Return the [x, y] coordinate for the center point of the cell that contains the specified text.  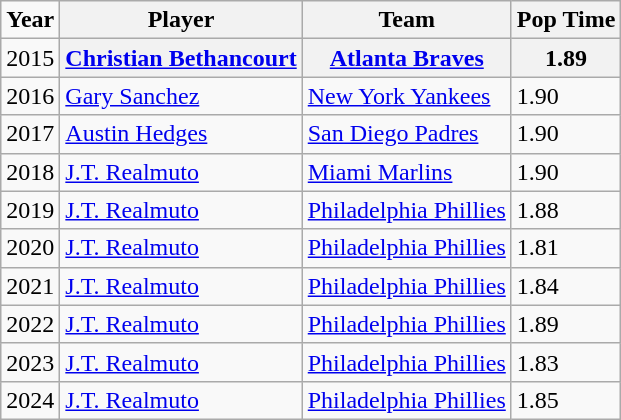
Atlanta Braves [406, 58]
Player [181, 20]
2022 [30, 324]
2018 [30, 172]
2020 [30, 248]
Miami Marlins [406, 172]
1.81 [566, 248]
2023 [30, 362]
Austin Hedges [181, 134]
Pop Time [566, 20]
2016 [30, 96]
1.88 [566, 210]
2019 [30, 210]
Team [406, 20]
1.85 [566, 400]
2015 [30, 58]
Year [30, 20]
San Diego Padres [406, 134]
2024 [30, 400]
1.83 [566, 362]
Gary Sanchez [181, 96]
2021 [30, 286]
Christian Bethancourt [181, 58]
1.84 [566, 286]
2017 [30, 134]
New York Yankees [406, 96]
